Provide the [x, y] coordinate of the cell's center where the given text is located.  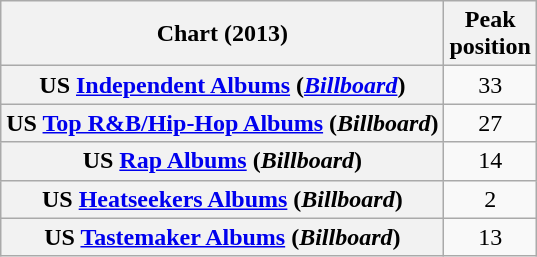
US Independent Albums (Billboard) [222, 85]
Chart (2013) [222, 34]
2 [490, 199]
27 [490, 123]
Peakposition [490, 34]
US Tastemaker Albums (Billboard) [222, 237]
US Rap Albums (Billboard) [222, 161]
33 [490, 85]
US Top R&B/Hip-Hop Albums (Billboard) [222, 123]
14 [490, 161]
US Heatseekers Albums (Billboard) [222, 199]
13 [490, 237]
